Scan for the cell matching the given text and deliver its [X, Y] coordinate at center. 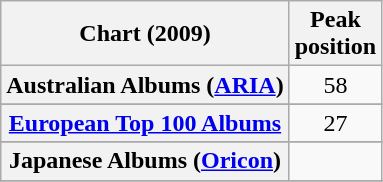
Chart (2009) [145, 34]
Japanese Albums (Oricon) [145, 161]
European Top 100 Albums [145, 123]
58 [335, 85]
Peakposition [335, 34]
Australian Albums (ARIA) [145, 85]
27 [335, 123]
